For the text-containing cell, return its midpoint in (X, Y) coordinate format. 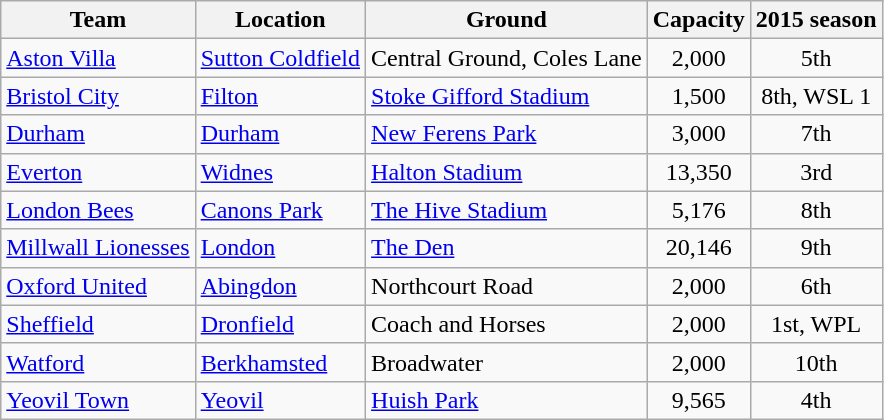
5,176 (698, 210)
Broadwater (507, 362)
Capacity (698, 20)
6th (816, 286)
Everton (98, 172)
13,350 (698, 172)
Yeovil Town (98, 400)
Central Ground, Coles Lane (507, 58)
1,500 (698, 96)
Halton Stadium (507, 172)
Berkhamsted (280, 362)
2015 season (816, 20)
Canons Park (280, 210)
9th (816, 248)
Ground (507, 20)
3,000 (698, 134)
Widnes (280, 172)
Location (280, 20)
The Den (507, 248)
3rd (816, 172)
4th (816, 400)
Team (98, 20)
7th (816, 134)
Dronfield (280, 324)
Stoke Gifford Stadium (507, 96)
Aston Villa (98, 58)
Filton (280, 96)
London (280, 248)
20,146 (698, 248)
Bristol City (98, 96)
New Ferens Park (507, 134)
Millwall Lionesses (98, 248)
Huish Park (507, 400)
8th, WSL 1 (816, 96)
Yeovil (280, 400)
1st, WPL (816, 324)
Sutton Coldfield (280, 58)
9,565 (698, 400)
Abingdon (280, 286)
Northcourt Road (507, 286)
London Bees (98, 210)
Watford (98, 362)
8th (816, 210)
10th (816, 362)
Oxford United (98, 286)
Sheffield (98, 324)
Coach and Horses (507, 324)
5th (816, 58)
The Hive Stadium (507, 210)
